Extract the (X, Y) coordinate from the center of the cell holding the provided text.  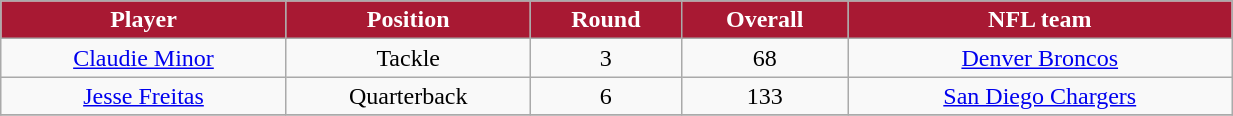
Claudie Minor (144, 58)
Tackle (408, 58)
Quarterback (408, 96)
NFL team (1040, 20)
Overall (765, 20)
Player (144, 20)
San Diego Chargers (1040, 96)
Round (606, 20)
3 (606, 58)
Position (408, 20)
Denver Broncos (1040, 58)
Jesse Freitas (144, 96)
68 (765, 58)
6 (606, 96)
133 (765, 96)
